Capture the cell that displays the provided text and extract its (X, Y) central coordinate. 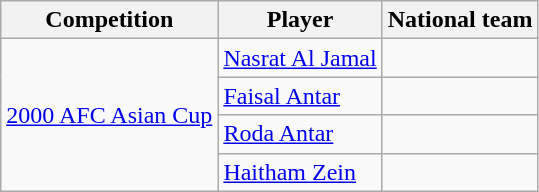
Player (300, 20)
Nasrat Al Jamal (300, 58)
Haitham Zein (300, 172)
National team (460, 20)
Roda Antar (300, 134)
Faisal Antar (300, 96)
2000 AFC Asian Cup (110, 115)
Competition (110, 20)
